Locate the cell with the specified text and output its (x, y) center coordinate. 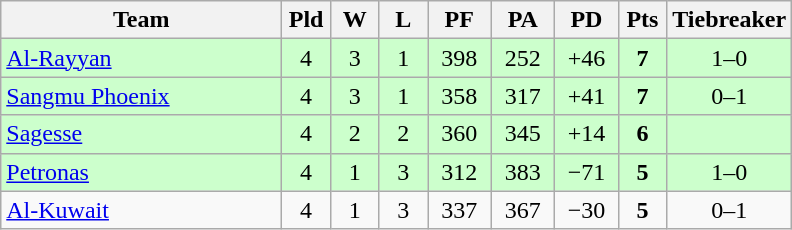
345 (523, 134)
W (354, 20)
383 (523, 172)
−30 (587, 210)
252 (523, 58)
Team (142, 20)
−71 (587, 172)
+46 (587, 58)
PA (523, 20)
L (404, 20)
Al-Kuwait (142, 210)
398 (460, 58)
+14 (587, 134)
312 (460, 172)
Pld (306, 20)
6 (642, 134)
PF (460, 20)
358 (460, 96)
337 (460, 210)
PD (587, 20)
Sangmu Phoenix (142, 96)
Sagesse (142, 134)
Petronas (142, 172)
317 (523, 96)
Al-Rayyan (142, 58)
Tiebreaker (730, 20)
Pts (642, 20)
360 (460, 134)
367 (523, 210)
+41 (587, 96)
